Return (x, y) of the center of cell containing provided text 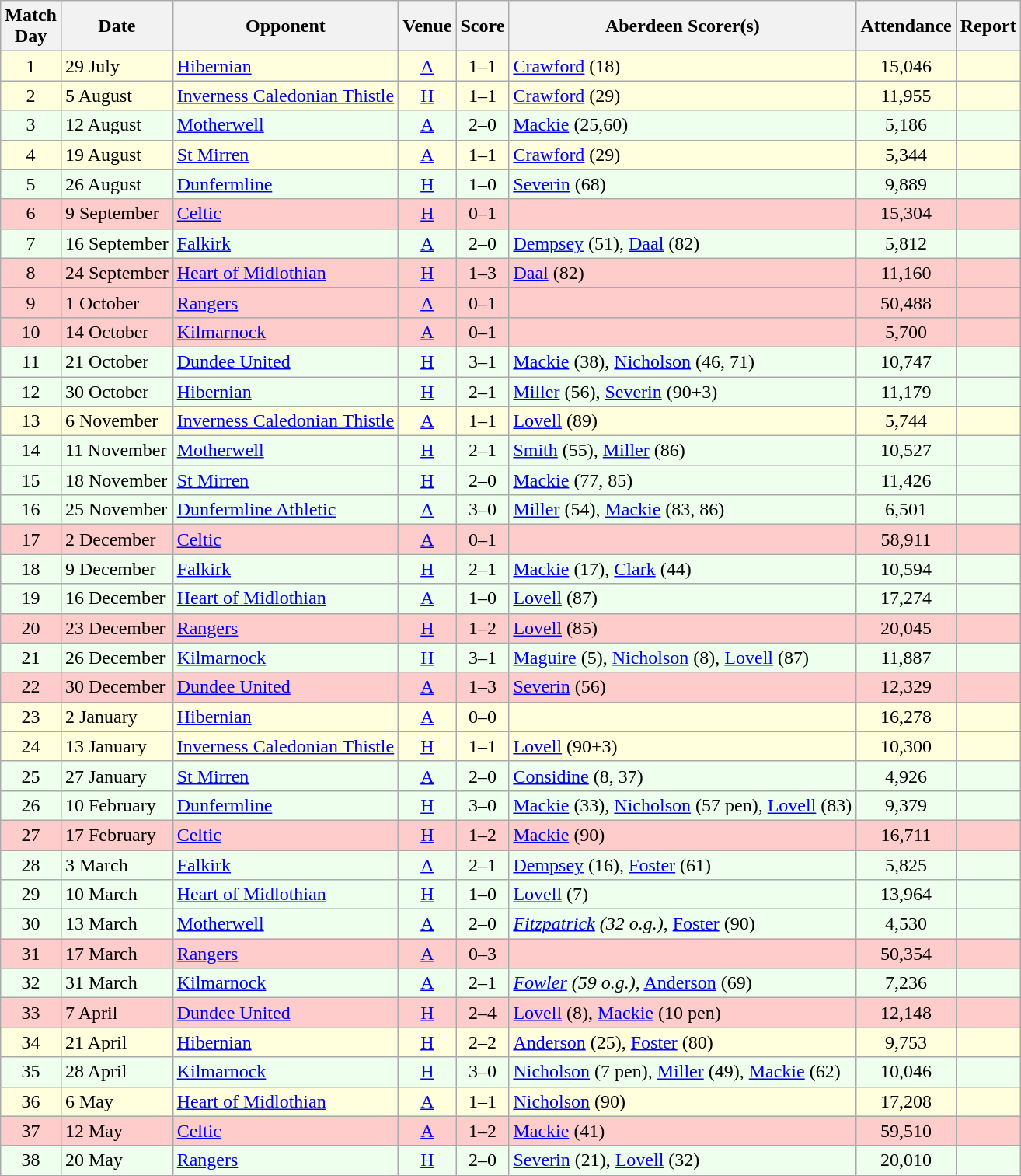
Miller (54), Mackie (83, 86) (682, 510)
Lovell (85) (682, 628)
5,186 (906, 125)
10,046 (906, 1072)
5,812 (906, 243)
11 November (117, 451)
33 (31, 1013)
28 (31, 865)
11 (31, 361)
12,329 (906, 687)
15 (31, 480)
15,046 (906, 66)
Dempsey (16), Foster (61) (682, 865)
2 January (117, 717)
12 (31, 391)
21 (31, 658)
19 August (117, 155)
23 (31, 717)
5 (31, 184)
25 (31, 776)
26 December (117, 658)
Mackie (25,60) (682, 125)
11,955 (906, 96)
20 May (117, 1160)
35 (31, 1072)
13 January (117, 746)
38 (31, 1160)
30 (31, 924)
30 October (117, 391)
10,747 (906, 361)
11,426 (906, 480)
Daal (82) (682, 273)
16,711 (906, 835)
10,594 (906, 569)
10,527 (906, 451)
13 March (117, 924)
Smith (55), Miller (86) (682, 451)
5,700 (906, 332)
Crawford (18) (682, 66)
4,926 (906, 776)
9,889 (906, 184)
12,148 (906, 1013)
17 (31, 539)
21 October (117, 361)
34 (31, 1042)
24 September (117, 273)
3 March (117, 865)
Mackie (41) (682, 1131)
22 (31, 687)
5,744 (906, 421)
Lovell (89) (682, 421)
12 August (117, 125)
17,274 (906, 598)
20 (31, 628)
Nicholson (90) (682, 1101)
14 October (117, 332)
1 (31, 66)
7 (31, 243)
Venue (427, 26)
Nicholson (7 pen), Miller (49), Mackie (62) (682, 1072)
Mackie (17), Clark (44) (682, 569)
20,010 (906, 1160)
Opponent (286, 26)
12 May (117, 1131)
50,354 (906, 954)
6 November (117, 421)
Lovell (8), Mackie (10 pen) (682, 1013)
Lovell (7) (682, 895)
13,964 (906, 895)
31 (31, 954)
10 March (117, 895)
Score (483, 26)
18 (31, 569)
Mackie (33), Nicholson (57 pen), Lovell (83) (682, 805)
18 November (117, 480)
26 August (117, 184)
Dunfermline Athletic (286, 510)
Mackie (90) (682, 835)
17,208 (906, 1101)
27 (31, 835)
Aberdeen Scorer(s) (682, 26)
Anderson (25), Foster (80) (682, 1042)
31 March (117, 983)
50,488 (906, 302)
Severin (68) (682, 184)
2–2 (483, 1042)
2 (31, 96)
2 December (117, 539)
Report (988, 26)
Lovell (87) (682, 598)
1 October (117, 302)
10,300 (906, 746)
21 April (117, 1042)
9,379 (906, 805)
29 (31, 895)
9 December (117, 569)
Match Day (31, 26)
10 (31, 332)
30 December (117, 687)
7,236 (906, 983)
28 April (117, 1072)
6,501 (906, 510)
5,825 (906, 865)
17 March (117, 954)
0–3 (483, 954)
Fitzpatrick (32 o.g.), Foster (90) (682, 924)
Maguire (5), Nicholson (8), Lovell (87) (682, 658)
Considine (8, 37) (682, 776)
14 (31, 451)
15,304 (906, 214)
27 January (117, 776)
19 (31, 598)
11,887 (906, 658)
Date (117, 26)
8 (31, 273)
0–0 (483, 717)
4,530 (906, 924)
Lovell (90+3) (682, 746)
6 May (117, 1101)
4 (31, 155)
10 February (117, 805)
5 August (117, 96)
Dempsey (51), Daal (82) (682, 243)
5,344 (906, 155)
23 December (117, 628)
9 September (117, 214)
9 (31, 302)
6 (31, 214)
24 (31, 746)
37 (31, 1131)
20,045 (906, 628)
Mackie (77, 85) (682, 480)
Attendance (906, 26)
16 September (117, 243)
Severin (21), Lovell (32) (682, 1160)
58,911 (906, 539)
Fowler (59 o.g.), Anderson (69) (682, 983)
16 (31, 510)
16,278 (906, 717)
36 (31, 1101)
25 November (117, 510)
11,179 (906, 391)
16 December (117, 598)
7 April (117, 1013)
26 (31, 805)
3 (31, 125)
Mackie (38), Nicholson (46, 71) (682, 361)
59,510 (906, 1131)
Severin (56) (682, 687)
Miller (56), Severin (90+3) (682, 391)
17 February (117, 835)
29 July (117, 66)
32 (31, 983)
11,160 (906, 273)
13 (31, 421)
2–4 (483, 1013)
9,753 (906, 1042)
